Determine the (x, y) coordinate at the center of the cell enclosing the given text.  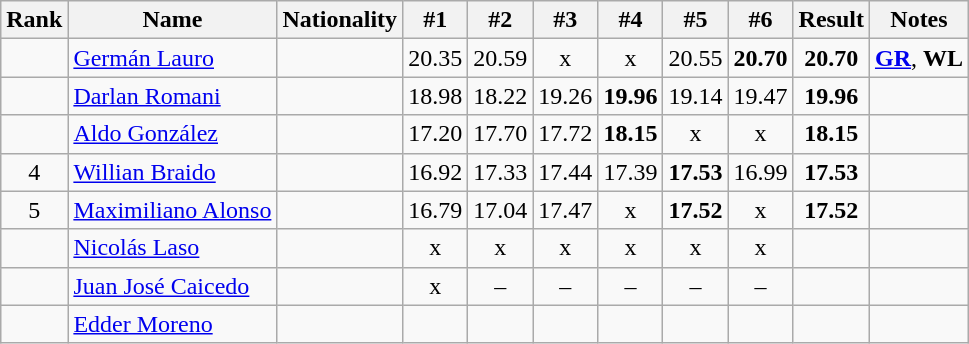
17.72 (566, 134)
17.20 (436, 134)
17.44 (566, 172)
17.04 (500, 210)
17.39 (630, 172)
#4 (630, 20)
#1 (436, 20)
16.99 (760, 172)
Willian Braido (172, 172)
Juan José Caicedo (172, 286)
17.33 (500, 172)
Result (831, 20)
Germán Lauro (172, 58)
4 (34, 172)
Maximiliano Alonso (172, 210)
Nicolás Laso (172, 248)
17.47 (566, 210)
20.59 (500, 58)
#2 (500, 20)
5 (34, 210)
Rank (34, 20)
20.35 (436, 58)
#5 (696, 20)
16.92 (436, 172)
Aldo González (172, 134)
18.98 (436, 96)
20.55 (696, 58)
Name (172, 20)
17.70 (500, 134)
19.26 (566, 96)
19.47 (760, 96)
#6 (760, 20)
16.79 (436, 210)
18.22 (500, 96)
GR, WL (918, 58)
Edder Moreno (172, 324)
Darlan Romani (172, 96)
Nationality (340, 20)
19.14 (696, 96)
Notes (918, 20)
#3 (566, 20)
